Detect which cell encompasses the target text, then output its (x, y) center coordinate. 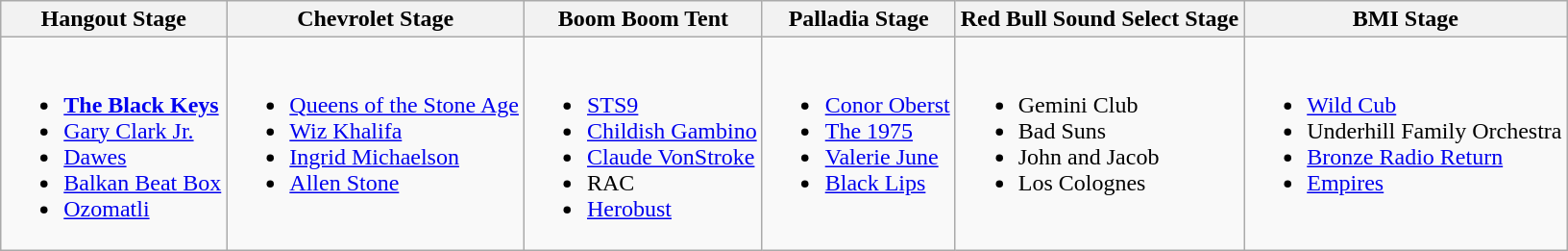
Red Bull Sound Select Stage (1099, 19)
Conor OberstThe 1975Valerie JuneBlack Lips (859, 144)
Chevrolet Stage (376, 19)
Boom Boom Tent (643, 19)
Queens of the Stone AgeWiz KhalifaIngrid MichaelsonAllen Stone (376, 144)
Hangout Stage (113, 19)
Palladia Stage (859, 19)
STS9Childish GambinoClaude VonStrokeRACHerobust (643, 144)
The Black KeysGary Clark Jr.DawesBalkan Beat BoxOzomatli (113, 144)
Gemini ClubBad SunsJohn and JacobLos Colognes (1099, 144)
Wild CubUnderhill Family OrchestraBronze Radio ReturnEmpires (1406, 144)
BMI Stage (1406, 19)
